For the text-containing cell, return its midpoint in (x, y) coordinate format. 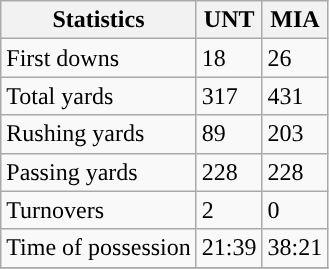
UNT (229, 20)
Turnovers (99, 210)
18 (229, 58)
431 (295, 96)
89 (229, 134)
Total yards (99, 96)
Statistics (99, 20)
Passing yards (99, 172)
0 (295, 210)
38:21 (295, 248)
MIA (295, 20)
26 (295, 58)
21:39 (229, 248)
Time of possession (99, 248)
317 (229, 96)
2 (229, 210)
Rushing yards (99, 134)
203 (295, 134)
First downs (99, 58)
